Search for the cell housing the specified text and yield its (x, y) center coordinate. 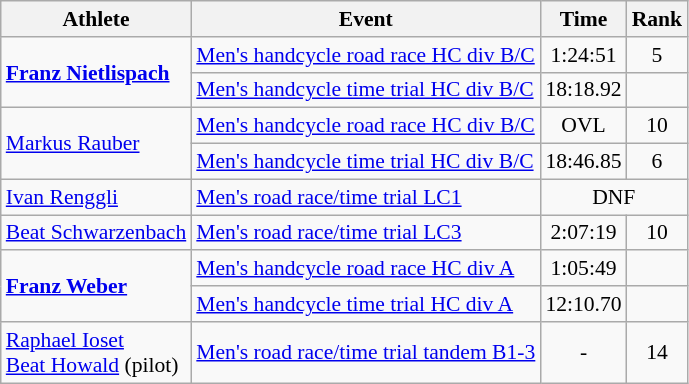
OVL (583, 126)
Beat Schwarzenbach (96, 233)
18:46.85 (583, 162)
Men's handcycle road race HC div A (366, 269)
6 (658, 162)
Franz Weber (96, 286)
5 (658, 55)
Men's road race/time trial LC3 (366, 233)
Markus Rauber (96, 144)
Men's handcycle time trial HC div A (366, 304)
Ivan Renggli (96, 197)
Men's road race/time trial tandem B1-3 (366, 352)
Franz Nietlispach (96, 72)
Time (583, 19)
12:10.70 (583, 304)
Rank (658, 19)
1:05:49 (583, 269)
Raphael Ioset Beat Howald (pilot) (96, 352)
14 (658, 352)
2:07:19 (583, 233)
18:18.92 (583, 90)
- (583, 352)
1:24:51 (583, 55)
Men's road race/time trial LC1 (366, 197)
DNF (614, 197)
Event (366, 19)
Athlete (96, 19)
